Find where the given text appears and provide that cell's center as (x, y) coordinate. 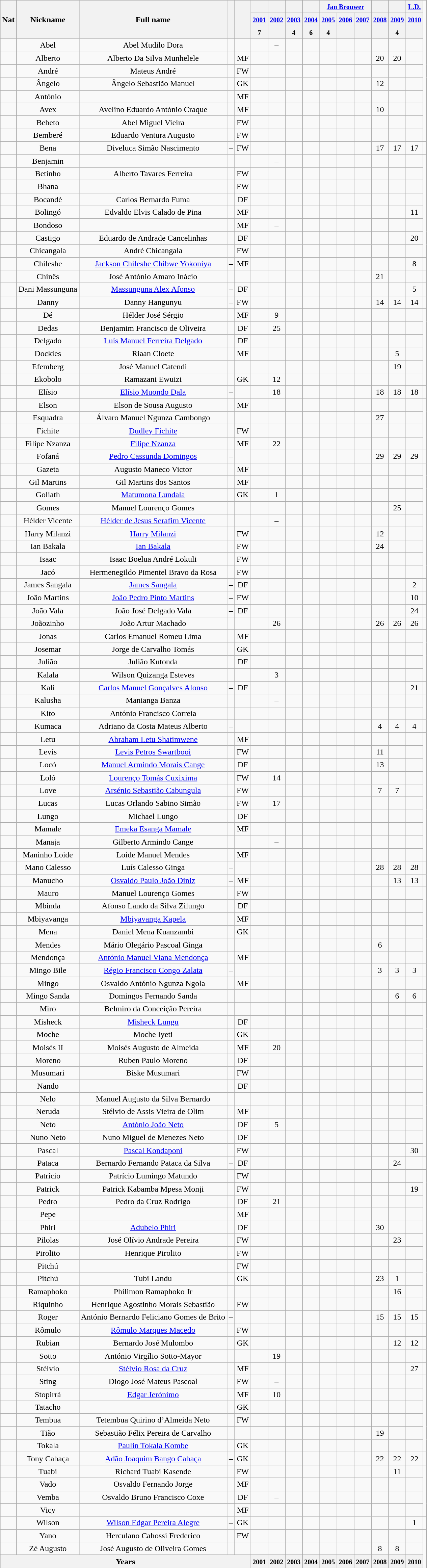
Years (126, 1561)
Philimon Ramaphoko Jr (153, 1292)
Osvaldo Bruno Francisco Coxe (153, 1497)
Kito (48, 713)
Carlos Bernardo Fuma (153, 200)
Goliath (48, 495)
José Olívio Andrade Pereira (153, 1240)
Hélder Vicente (48, 521)
Dani Massunguna (48, 289)
Moisés Augusto de Almeida (153, 1047)
Luís Manuel Ferreira Delgado (153, 341)
Luís Calesso Ginga (153, 868)
Augusto Maneco Victor (153, 469)
Kalusha (48, 700)
Edgar Jerónimo (153, 1394)
Hélder José Sérgio (153, 315)
Nelo (48, 1099)
Misheck Lungu (153, 1022)
Hélder de Jesus Serafim Vicente (153, 521)
Joãozinho (48, 623)
Kumaca (48, 726)
Manucho (48, 880)
Ângelo Sebastião Manuel (153, 84)
Ramazani Ewuizi (153, 379)
Ramaphoko (48, 1292)
Riaan Cloete (153, 353)
Arsénio Sebastião Cabungula (153, 791)
Benjamim Francisco de Oliveira (153, 328)
Tony Cabaça (48, 1459)
Manianga Banza (153, 700)
Belmiro da Conceição Pereira (153, 1009)
Dedas (48, 328)
António (48, 97)
Alberto (48, 58)
Vemba (48, 1497)
Biske Musumari (153, 1073)
Full name (153, 20)
Maninho Loide (48, 855)
Julião Kutonda (153, 662)
Osvaldo Fernando Jorge (153, 1484)
Riquinho (48, 1304)
José António Amaro Inácio (153, 276)
Henrique Agostinho Morais Sebastião (153, 1304)
Hermenegildo Pimentel Bravo da Rosa (153, 572)
Massunguna Alex Afonso (153, 289)
Afonso Lando da Silva Zilungo (153, 906)
Pirolito (48, 1253)
Love (48, 791)
António Manuel Viana Mendonça (153, 957)
2 (415, 585)
Dockies (48, 353)
Chicangala (48, 251)
Alberto Da Silva Munhelele (153, 58)
Miro (48, 1009)
Mendes (48, 945)
Nickname (48, 20)
Vicy (48, 1510)
Isaac Boelua André Lokuli (153, 559)
Rômulo Marques Macedo (153, 1330)
Patrício Lumingo Matundo (153, 1176)
Tetembua Quirino d’Almeida Neto (153, 1420)
Jackson Chileshe Chibwe Yokoniya (153, 264)
Herculano Cahossi Frederico (153, 1536)
Loló (48, 777)
Nuno Neto (48, 1137)
Bebeto (48, 122)
Osvaldo António Ngunza Ngola (153, 983)
Wilson (48, 1523)
José Augusto de Oliveira Gomes (153, 1548)
Misheck (48, 1022)
Jonas (48, 636)
Bhana (48, 187)
Sting (48, 1381)
Bernardo José Mulombo (153, 1343)
Tatacho (48, 1407)
Fofaná (48, 456)
Edvaldo Elvis Calado de Pina (153, 212)
Abraham Letu Shatimwene (153, 739)
Adubelo Phiri (153, 1227)
Patrick Kabamba Mpesa Monji (153, 1189)
Ekobolo (48, 379)
António João Neto (153, 1124)
Mário Olegário Pascoal Ginga (153, 945)
António Francisco Correia (153, 713)
Jorge de Carvalho Tomás (153, 649)
Jacó (48, 572)
Levis Petros Swartbooi (153, 752)
Mauro (48, 893)
Lourenço Tomás Cuxixima (153, 777)
Wilson Edgar Pereira Alegre (153, 1523)
André (48, 71)
Bemberé (48, 135)
Ângelo (48, 84)
Patrick (48, 1189)
Gil Martins dos Santos (153, 482)
Roger (48, 1317)
Avex (48, 109)
João Artur Machado (153, 623)
Dudley Fichite (153, 431)
Efemberg (48, 366)
Pedro da Cruz Rodrigo (153, 1202)
João Pedro Pinto Martins (153, 598)
Moche Iyeti (153, 1035)
Pedro Cassunda Domingos (153, 456)
Pepe (48, 1215)
Daniel Mena Kuanzambi (153, 932)
Rubian (48, 1343)
Patrício (48, 1176)
Moreno (48, 1060)
9 (277, 315)
Isaac (48, 559)
António Bernardo Feliciano Gomes de Brito (153, 1317)
Zé Augusto (48, 1548)
Carlos Emanuel Romeu Lima (153, 636)
L.D. (415, 7)
Neto (48, 1124)
Danny Hangunyu (153, 302)
Paulin Tokala Kombe (153, 1446)
Mateus André (153, 71)
Chileshe (48, 264)
Nat (8, 20)
Osvaldo Paulo João Diniz (153, 880)
Nuno Miguel de Menezes Neto (153, 1137)
Stélvio Rosa da Cruz (153, 1368)
Henrique Pirolito (153, 1253)
Pascal Kondaponi (153, 1150)
Mbinda (48, 906)
Mena (48, 932)
Bondoso (48, 225)
Delgado (48, 341)
Stopirrá (48, 1394)
Abel Miguel Vieira (153, 122)
Bocandé (48, 200)
Abel (48, 45)
Régio Francisco Congo Zalata (153, 970)
Mbiyavanga Kapela (153, 919)
Pedro (48, 1202)
Stélvio (48, 1368)
Levis (48, 752)
Kali (48, 688)
Mingo (48, 983)
Lucas (48, 803)
Moche (48, 1035)
Esquadra (48, 418)
João Martins (48, 598)
Julião (48, 662)
Pascal (48, 1150)
Gomes (48, 508)
Domingos Fernando Sanda (153, 996)
Sebastião Félix Pereira de Carvalho (153, 1433)
Elísio Muondo Dala (153, 392)
Bernardo Fernando Pataca da Silva (153, 1163)
Mbiyavanga (48, 919)
Manuel Augusto da Silva Bernardo (153, 1099)
João José Delgado Vala (153, 611)
Emeka Esanga Mamale (153, 829)
Castigo (48, 238)
Álvaro Manuel Ngunza Cambongo (153, 418)
José Manuel Catendi (153, 366)
Moisés II (48, 1047)
Chinês (48, 276)
Danny (48, 302)
Stélvio de Assis Vieira de Olim (153, 1112)
Dé (48, 315)
Michael Lungo (153, 816)
Diveluca Simão Nascimento (153, 148)
Avelino Eduardo António Craque (153, 109)
Tubi Landu (153, 1279)
Lungo (48, 816)
Pilolas (48, 1240)
Carlos Manuel Gonçalves Alonso (153, 688)
Neruda (48, 1112)
Musumari (48, 1073)
Mano Calesso (48, 868)
Wilson Quizanga Esteves (153, 675)
Yano (48, 1536)
Alberto Tavares Ferreira (153, 174)
Tuabi (48, 1471)
António Virgílio Sotto-Mayor (153, 1356)
Eduardo Ventura Augusto (153, 135)
Tião (48, 1433)
Eduardo de Andrade Cancelinhas (153, 238)
Elson de Sousa Augusto (153, 405)
Elísio (48, 392)
Locó (48, 765)
Manuel Armindo Morais Cange (153, 765)
Fichite (48, 431)
Nando (48, 1086)
Tembua (48, 1420)
Mingo Bile (48, 970)
Lucas Orlando Sabino Simão (153, 803)
Kalala (48, 675)
Jan Brouwer (346, 7)
Bolingó (48, 212)
Gazeta (48, 469)
Letu (48, 739)
Gil Martins (48, 482)
Ruben Paulo Moreno (153, 1060)
Mingo Sanda (48, 996)
Abel Mudilo Dora (153, 45)
Rômulo (48, 1330)
Benjamin (48, 161)
Sotto (48, 1356)
Adriano da Costa Mateus Alberto (153, 726)
Manaja (48, 842)
Richard Tuabi Kasende (153, 1471)
Gilberto Armindo Cange (153, 842)
16 (397, 1292)
Loide Manuel Mendes (153, 855)
Josemar (48, 649)
Vado (48, 1484)
Pataca (48, 1163)
João Vala (48, 611)
Elson (48, 405)
Betinho (48, 174)
Phiri (48, 1227)
Matumona Lundala (153, 495)
Tokala (48, 1446)
Mendonça (48, 957)
Diogo José Mateus Pascoal (153, 1381)
Adão Joaquim Bango Cabaça (153, 1459)
Mamale (48, 829)
Bena (48, 148)
André Chicangala (153, 251)
